Pinpoint the cell where the given text exists, returning its [x, y] midpoint coordinate. 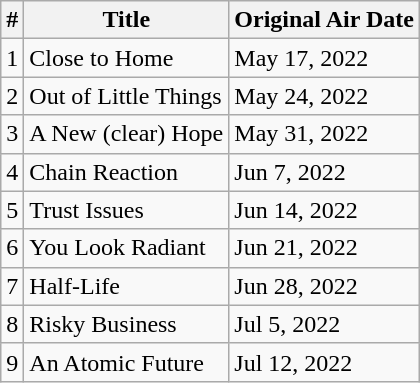
Jun 14, 2022 [324, 210]
Original Air Date [324, 20]
# [12, 20]
Risky Business [126, 324]
Jun 7, 2022 [324, 172]
You Look Radiant [126, 248]
9 [12, 362]
2 [12, 96]
4 [12, 172]
5 [12, 210]
An Atomic Future [126, 362]
Out of Little Things [126, 96]
6 [12, 248]
Close to Home [126, 58]
1 [12, 58]
3 [12, 134]
May 24, 2022 [324, 96]
Jul 12, 2022 [324, 362]
Trust Issues [126, 210]
May 17, 2022 [324, 58]
A New (clear) Hope [126, 134]
Title [126, 20]
Jun 28, 2022 [324, 286]
8 [12, 324]
7 [12, 286]
Half-Life [126, 286]
Jun 21, 2022 [324, 248]
Jul 5, 2022 [324, 324]
Chain Reaction [126, 172]
May 31, 2022 [324, 134]
